Detect which cell encompasses the target text, then output its [x, y] center coordinate. 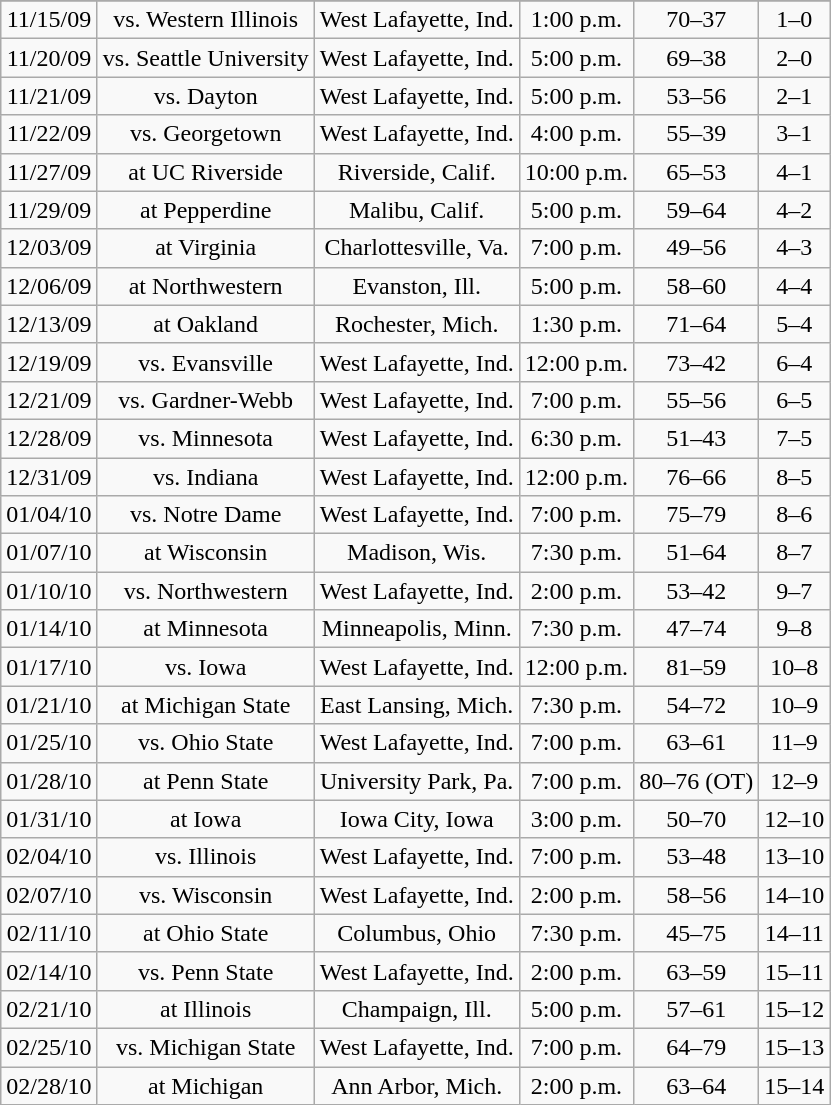
13–10 [794, 857]
Rochester, Mich. [416, 324]
81–59 [696, 667]
58–56 [696, 895]
5–4 [794, 324]
11/21/09 [49, 96]
11/27/09 [49, 172]
71–64 [696, 324]
55–39 [696, 134]
vs. Indiana [206, 477]
75–79 [696, 515]
2–1 [794, 96]
1:30 p.m. [576, 324]
01/14/10 [49, 629]
Evanston, Ill. [416, 286]
12/31/09 [49, 477]
4–2 [794, 210]
at Minnesota [206, 629]
12/13/09 [49, 324]
4–3 [794, 248]
vs. Georgetown [206, 134]
01/25/10 [49, 743]
10–9 [794, 705]
02/07/10 [49, 895]
12/06/09 [49, 286]
9–8 [794, 629]
15–12 [794, 1009]
Columbus, Ohio [416, 933]
50–70 [696, 819]
8–6 [794, 515]
vs. Penn State [206, 971]
vs. Dayton [206, 96]
vs. Minnesota [206, 438]
51–43 [696, 438]
14–11 [794, 933]
53–48 [696, 857]
02/21/10 [49, 1009]
vs. Iowa [206, 667]
64–79 [696, 1047]
11/20/09 [49, 58]
69–38 [696, 58]
63–59 [696, 971]
12/28/09 [49, 438]
6–4 [794, 362]
15–13 [794, 1047]
01/28/10 [49, 781]
vs. Michigan State [206, 1047]
1–0 [794, 20]
at Oakland [206, 324]
73–42 [696, 362]
at UC Riverside [206, 172]
vs. Evansville [206, 362]
63–64 [696, 1085]
10–8 [794, 667]
Ann Arbor, Mich. [416, 1085]
11/29/09 [49, 210]
12–9 [794, 781]
1:00 p.m. [576, 20]
vs. Illinois [206, 857]
at Ohio State [206, 933]
vs. Northwestern [206, 591]
at Northwestern [206, 286]
vs. Ohio State [206, 743]
01/07/10 [49, 553]
70–37 [696, 20]
6:30 p.m. [576, 438]
57–61 [696, 1009]
at Michigan State [206, 705]
15–14 [794, 1085]
at Pepperdine [206, 210]
at Virginia [206, 248]
2–0 [794, 58]
Charlottesville, Va. [416, 248]
12/19/09 [49, 362]
65–53 [696, 172]
01/10/10 [49, 591]
at Penn State [206, 781]
80–76 (OT) [696, 781]
55–56 [696, 400]
12–10 [794, 819]
02/11/10 [49, 933]
63–61 [696, 743]
East Lansing, Mich. [416, 705]
4:00 p.m. [576, 134]
Champaign, Ill. [416, 1009]
01/21/10 [49, 705]
59–64 [696, 210]
02/28/10 [49, 1085]
15–11 [794, 971]
47–74 [696, 629]
vs. Notre Dame [206, 515]
4–1 [794, 172]
at Illinois [206, 1009]
51–64 [696, 553]
53–56 [696, 96]
8–5 [794, 477]
11–9 [794, 743]
at Wisconsin [206, 553]
3–1 [794, 134]
Madison, Wis. [416, 553]
vs. Gardner-Webb [206, 400]
8–7 [794, 553]
54–72 [696, 705]
01/17/10 [49, 667]
Riverside, Calif. [416, 172]
45–75 [696, 933]
12/03/09 [49, 248]
7–5 [794, 438]
53–42 [696, 591]
vs. Western Illinois [206, 20]
vs. Seattle University [206, 58]
02/14/10 [49, 971]
58–60 [696, 286]
at Michigan [206, 1085]
9–7 [794, 591]
02/04/10 [49, 857]
4–4 [794, 286]
vs. Wisconsin [206, 895]
11/15/09 [49, 20]
12/21/09 [49, 400]
6–5 [794, 400]
3:00 p.m. [576, 819]
76–66 [696, 477]
Iowa City, Iowa [416, 819]
University Park, Pa. [416, 781]
49–56 [696, 248]
01/31/10 [49, 819]
Minneapolis, Minn. [416, 629]
14–10 [794, 895]
11/22/09 [49, 134]
10:00 p.m. [576, 172]
02/25/10 [49, 1047]
Malibu, Calif. [416, 210]
at Iowa [206, 819]
01/04/10 [49, 515]
